Capture the cell that displays the provided text and extract its [X, Y] central coordinate. 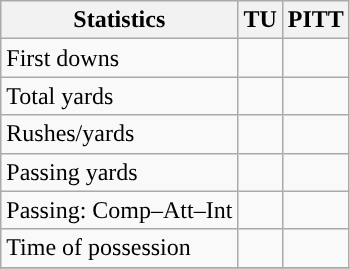
PITT [316, 20]
Statistics [120, 20]
Rushes/yards [120, 134]
Total yards [120, 96]
TU [260, 20]
Time of possession [120, 248]
First downs [120, 58]
Passing yards [120, 172]
Passing: Comp–Att–Int [120, 210]
